Search for the cell housing the specified text and yield its (X, Y) center coordinate. 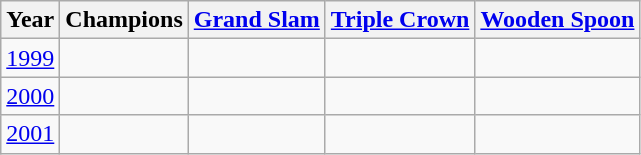
Year (30, 20)
Wooden Spoon (558, 20)
Champions (124, 20)
Triple Crown (400, 20)
Grand Slam (256, 20)
2001 (30, 134)
1999 (30, 58)
2000 (30, 96)
